For the text-containing cell, return its midpoint in (X, Y) coordinate format. 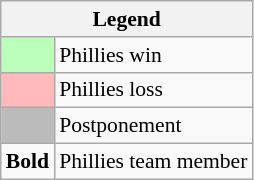
Bold (28, 162)
Phillies loss (153, 90)
Legend (127, 19)
Phillies team member (153, 162)
Postponement (153, 126)
Phillies win (153, 55)
